Extract the (x, y) coordinate from the center of the cell holding the provided text.  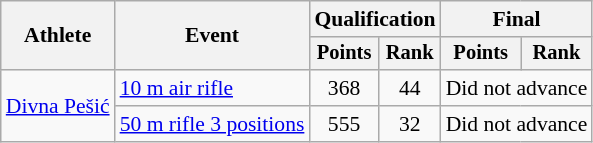
32 (410, 124)
368 (344, 88)
Divna Pešić (58, 106)
555 (344, 124)
44 (410, 88)
Final (517, 19)
Athlete (58, 36)
Event (212, 36)
50 m rifle 3 positions (212, 124)
Qualification (374, 19)
10 m air rifle (212, 88)
